Capture the cell that displays the provided text and extract its (X, Y) central coordinate. 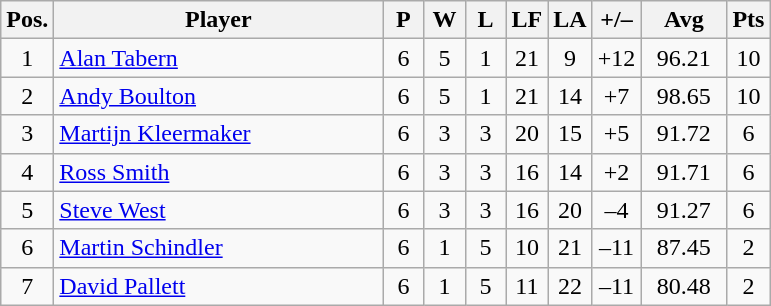
Pos. (28, 20)
9 (570, 58)
91.72 (684, 134)
7 (28, 286)
4 (28, 172)
+7 (616, 96)
15 (570, 134)
91.71 (684, 172)
98.65 (684, 96)
David Pallett (218, 286)
Andy Boulton (218, 96)
Pts (748, 20)
+5 (616, 134)
P (404, 20)
LA (570, 20)
80.48 (684, 286)
Steve West (218, 210)
–4 (616, 210)
11 (527, 286)
87.45 (684, 248)
Ross Smith (218, 172)
Martijn Kleermaker (218, 134)
Alan Tabern (218, 58)
+12 (616, 58)
91.27 (684, 210)
Martin Schindler (218, 248)
+2 (616, 172)
22 (570, 286)
LF (527, 20)
L (486, 20)
Avg (684, 20)
W (444, 20)
96.21 (684, 58)
+/– (616, 20)
Player (218, 20)
